Provide the (x, y) coordinate of the cell's center where the given text is located.  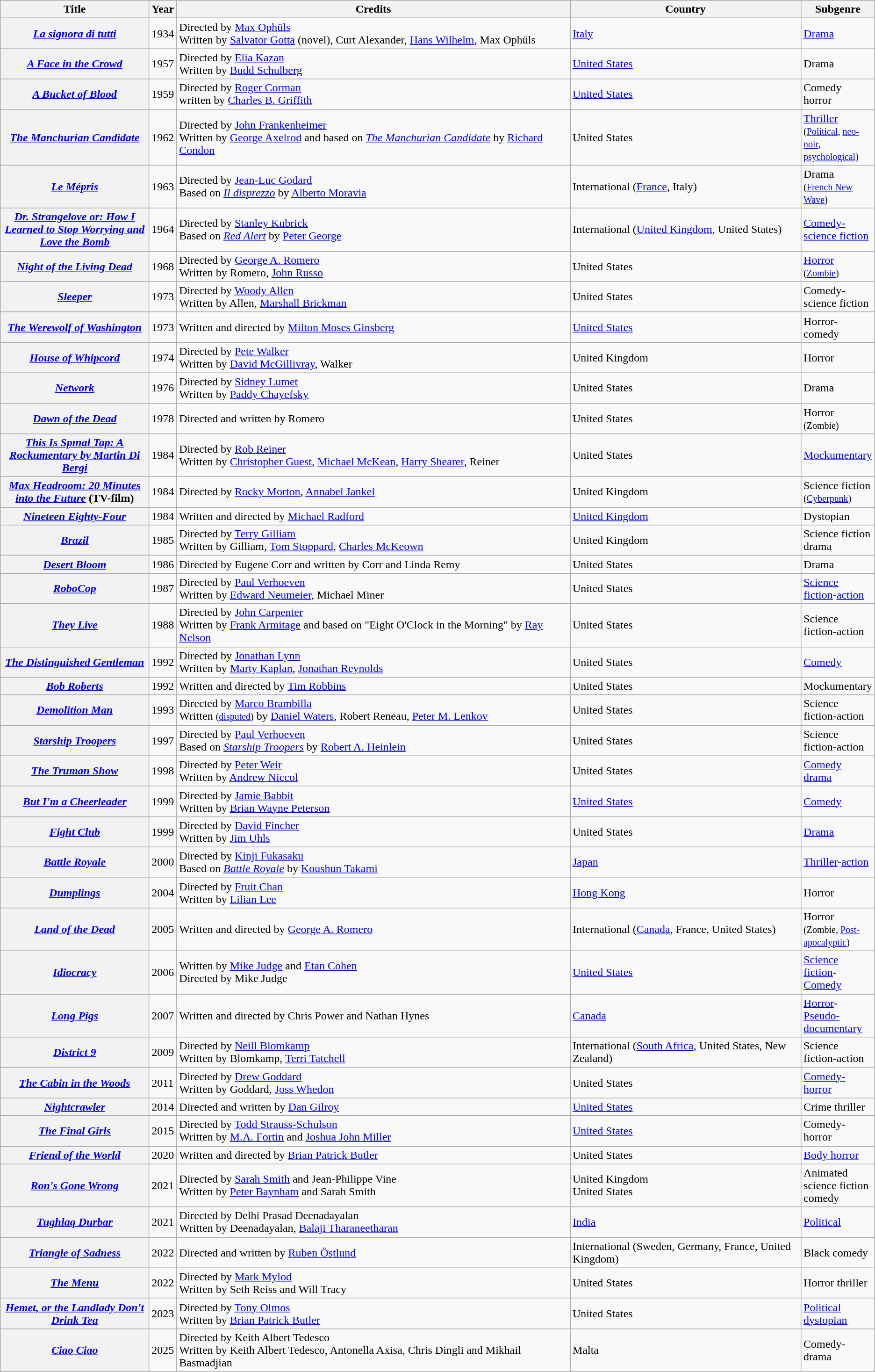
Brazil (75, 541)
Directed and written by Ruben Östlund (373, 1252)
Directed by Jamie BabbitWritten by Brian Wayne Peterson (373, 802)
Directed by Fruit ChanWritten by Lilian Lee (373, 892)
Written and directed by Chris Power and Nathan Hynes (373, 1016)
This Is Spınal Tap: A Rockumentary by Martin Di Bergi (75, 455)
Canada (686, 1016)
Body horror (838, 1155)
Science fiction-Comedy (838, 973)
Horror thriller (838, 1283)
International (United Kingdom, United States) (686, 230)
2025 (163, 1350)
Hong Kong (686, 892)
Desert Bloom (75, 564)
Directed by Woody AllenWritten by Allen, Marshall Brickman (373, 296)
Directed by John FrankenheimerWritten by George Axelrod and based on The Manchurian Candidate by Richard Condon (373, 137)
Battle Royale (75, 862)
1998 (163, 771)
Directed by Rocky Morton, Annabel Jankel (373, 492)
Dumplings (75, 892)
Directed by Neill BlomkampWritten by Blomkamp, Terri Tatchell (373, 1052)
1988 (163, 625)
Dawn of the Dead (75, 418)
International (Sweden, Germany, France, United Kingdom) (686, 1252)
Directed by Rob ReinerWritten by Christopher Guest, Michael McKean, Harry Shearer, Reiner (373, 455)
Directed by John CarpenterWritten by Frank Armitage and based on "Eight O'Clock in the Morning" by Ray Nelson (373, 625)
Japan (686, 862)
Thriller (Political, neo-noir, psychological) (838, 137)
Political dystopian (838, 1313)
Max Headroom: 20 Minutes into the Future (TV-film) (75, 492)
Directed and written by Dan Gilroy (373, 1107)
Directed by Pete WalkerWritten by David McGillivray, Walker (373, 357)
Ron's Gone Wrong (75, 1185)
2015 (163, 1131)
Directed by Tony OlmosWritten by Brian Patrick Butler (373, 1313)
They Live (75, 625)
The Truman Show (75, 771)
The Final Girls (75, 1131)
2004 (163, 892)
Drama(French New Wave) (838, 187)
Written and directed by Brian Patrick Butler (373, 1155)
International (France, Italy) (686, 187)
Thriller-action (838, 862)
Directed by Todd Strauss-SchulsonWritten by M.A. Fortin and Joshua John Miller (373, 1131)
Directed by Stanley KubrickBased on Red Alert by Peter George (373, 230)
Written and directed by Tim Robbins (373, 686)
Night of the Living Dead (75, 267)
Dr. Strangelove or: How I Learned to Stop Worrying and Love the Bomb (75, 230)
Directed by Peter WeirWritten by Andrew Niccol (373, 771)
Directed by Max OphülsWritten by Salvator Gotta (novel), Curt Alexander, Hans Wilhelm, Max Ophüls (373, 34)
Comedy horror (838, 94)
1985 (163, 541)
A Bucket of Blood (75, 94)
House of Whipcord (75, 357)
2006 (163, 973)
Long Pigs (75, 1016)
Science fiction (Cyberpunk) (838, 492)
1934 (163, 34)
1968 (163, 267)
Directed by Marco BrambillaWritten (disputed) by Daniel Waters, Robert Reneau, Peter M. Lenkov (373, 710)
The Manchurian Candidate (75, 137)
Directed by Delhi Prasad DeenadayalanWritten by Deenadayalan, Balaji Tharaneetharan (373, 1222)
Fight Club (75, 831)
Crime thriller (838, 1107)
1997 (163, 741)
The Distinguished Gentleman (75, 662)
1986 (163, 564)
Directed by Kinji FukasakuBased on Battle Royale by Koushun Takami (373, 862)
Directed by David FincherWritten by Jim Uhls (373, 831)
Directed by Paul VerhoevenBased on Starship Troopers by Robert A. Heinlein (373, 741)
Directed by Drew GoddardWritten by Goddard, Joss Whedon (373, 1083)
Comedy-drama (838, 1350)
2009 (163, 1052)
Directed by Sarah Smith and Jean-Philippe VineWritten by Peter Baynham and Sarah Smith (373, 1185)
RoboCop (75, 588)
Ciao Ciao (75, 1350)
1962 (163, 137)
India (686, 1222)
Directed by Elia KazanWritten by Budd Schulberg (373, 64)
1957 (163, 64)
The Menu (75, 1283)
Animated science fiction comedy (838, 1185)
2023 (163, 1313)
Malta (686, 1350)
Directed and written by Romero (373, 418)
Science fiction drama (838, 541)
Horror(Zombie, Post-apocalyptic) (838, 930)
Credits (373, 9)
2005 (163, 930)
Directed by Sidney LumetWritten by Paddy Chayefsky (373, 388)
1959 (163, 94)
The Cabin in the Woods (75, 1083)
Network (75, 388)
Political (838, 1222)
Sleeper (75, 296)
Dystopian (838, 516)
Written and directed by Milton Moses Ginsberg (373, 327)
2014 (163, 1107)
1993 (163, 710)
Triangle of Sadness (75, 1252)
United KingdomUnited States (686, 1185)
Country (686, 9)
1974 (163, 357)
Comedy drama (838, 771)
A Face in the Crowd (75, 64)
Hemet, or the Landlady Don't Drink Tea (75, 1313)
Year (163, 9)
2007 (163, 1016)
Nineteen Eighty-Four (75, 516)
Horror-Pseudo-documentary (838, 1016)
Directed by George A. RomeroWritten by Romero, John Russo (373, 267)
Starship Troopers (75, 741)
Title (75, 9)
Le Mépris (75, 187)
International (Canada, France, United States) (686, 930)
But I'm a Cheerleader (75, 802)
Directed by Terry GilliamWritten by Gilliam, Tom Stoppard, Charles McKeown (373, 541)
Directed by Roger Cormanwritten by Charles B. Griffith (373, 94)
Directed by Eugene Corr and written by Corr and Linda Remy (373, 564)
Idiocracy (75, 973)
1987 (163, 588)
Bob Roberts (75, 686)
Demolition Man (75, 710)
Directed by Mark Mylod Written by Seth Reiss and Will Tracy (373, 1283)
1964 (163, 230)
The Werewolf of Washington (75, 327)
Directed by Paul VerhoevenWritten by Edward Neumeier, Michael Miner (373, 588)
Directed by Jean-Luc GodardBased on Il disprezzo by Alberto Moravia (373, 187)
Tughlaq Durbar (75, 1222)
Land of the Dead (75, 930)
Subgenre (838, 9)
2000 (163, 862)
1976 (163, 388)
Friend of the World (75, 1155)
Nightcrawler (75, 1107)
La signora di tutti (75, 34)
2020 (163, 1155)
Written and directed by Michael Radford (373, 516)
Written and directed by George A. Romero (373, 930)
2011 (163, 1083)
Written by Mike Judge and Etan CohenDirected by Mike Judge (373, 973)
Italy (686, 34)
Black comedy (838, 1252)
District 9 (75, 1052)
Horror-comedy (838, 327)
Directed by Jonathan LynnWritten by Marty Kaplan, Jonathan Reynolds (373, 662)
1978 (163, 418)
International (South Africa, United States, New Zealand) (686, 1052)
1963 (163, 187)
Directed by Keith Albert TedescoWritten by Keith Albert Tedesco, Antonella Axisa, Chris Dingli and Mikhail Basmadjian (373, 1350)
